For the text-containing cell, return its midpoint in (X, Y) coordinate format. 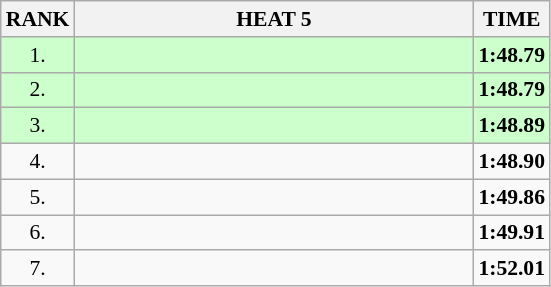
3. (38, 126)
7. (38, 269)
1:52.01 (512, 269)
RANK (38, 19)
1:49.86 (512, 197)
TIME (512, 19)
2. (38, 90)
1:49.91 (512, 233)
1. (38, 55)
5. (38, 197)
1:48.90 (512, 162)
HEAT 5 (274, 19)
4. (38, 162)
1:48.89 (512, 126)
6. (38, 233)
